Return (X, Y) of the center of cell containing provided text 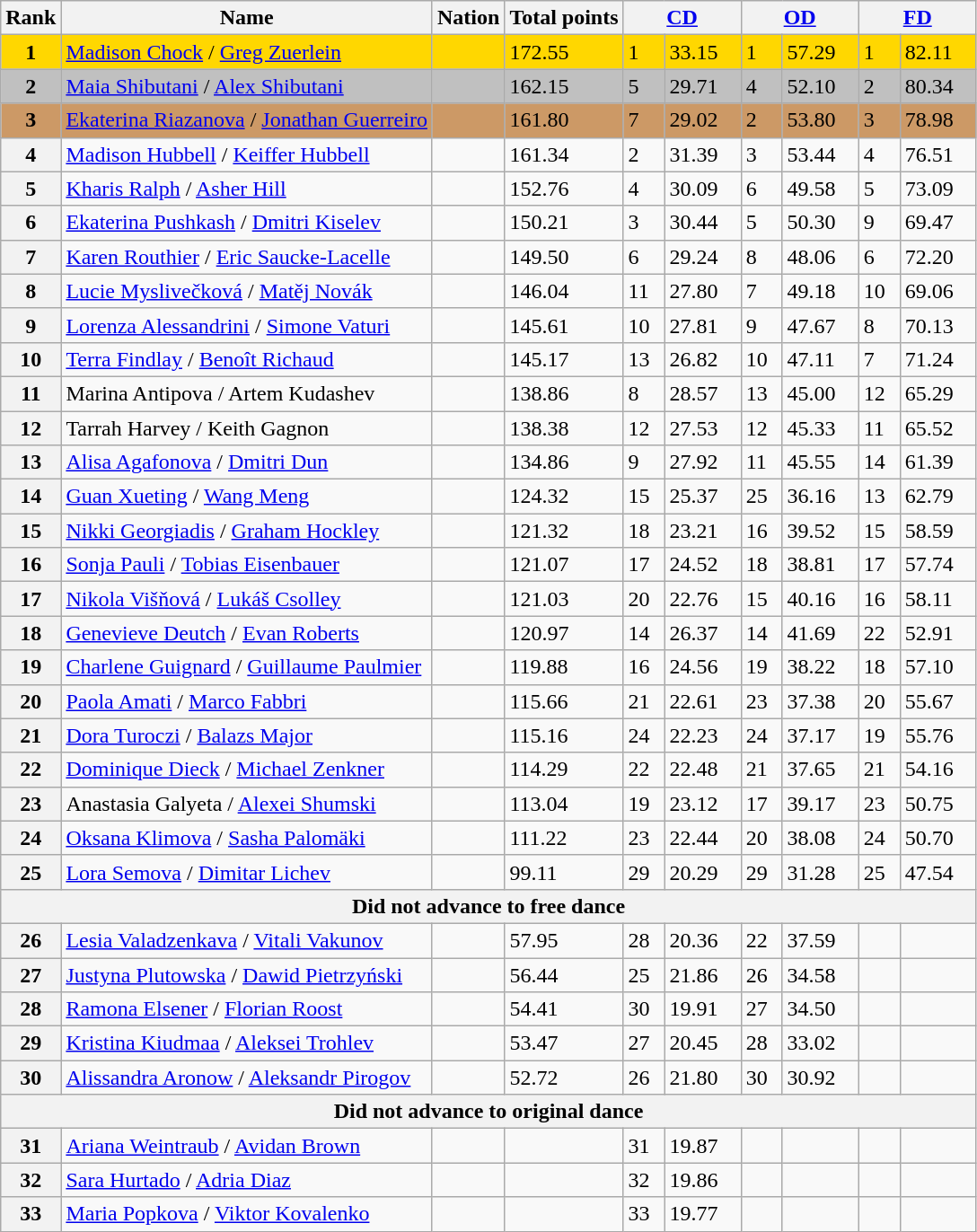
Sara Hurtado / Adria Diaz (247, 1180)
20.36 (702, 940)
65.29 (937, 393)
52.91 (937, 633)
21.80 (702, 1078)
53.47 (564, 1043)
33.15 (702, 52)
19.86 (702, 1180)
22.23 (702, 735)
20.29 (702, 872)
57.10 (937, 667)
Genevieve Deutch / Evan Roberts (247, 633)
37.38 (821, 701)
70.13 (937, 325)
50.75 (937, 804)
54.16 (937, 770)
27.53 (702, 428)
Nikki Georgiadis / Graham Hockley (247, 531)
38.81 (821, 565)
52.72 (564, 1078)
37.59 (821, 940)
29.02 (702, 120)
30.09 (702, 189)
162.15 (564, 86)
34.50 (821, 1009)
113.04 (564, 804)
39.17 (821, 804)
80.34 (937, 86)
FD (918, 18)
Charlene Guignard / Guillaume Paulmier (247, 667)
69.47 (937, 223)
45.33 (821, 428)
Alissandra Aronow / Aleksandr Pirogov (247, 1078)
37.65 (821, 770)
45.00 (821, 393)
Ekaterina Pushkash / Dmitri Kiselev (247, 223)
49.58 (821, 189)
Ramona Elsener / Florian Roost (247, 1009)
Ekaterina Riazanova / Jonathan Guerreiro (247, 120)
28.57 (702, 393)
22.44 (702, 838)
29.71 (702, 86)
24.52 (702, 565)
Oksana Klimova / Sasha Palomäki (247, 838)
27.92 (702, 462)
138.86 (564, 393)
22.61 (702, 701)
Maia Shibutani / Alex Shibutani (247, 86)
Lora Semova / Dimitar Lichev (247, 872)
57.95 (564, 940)
Guan Xueting / Wang Meng (247, 497)
Did not advance to original dance (488, 1112)
82.11 (937, 52)
Nation (468, 18)
23.12 (702, 804)
Did not advance to free dance (488, 906)
41.69 (821, 633)
19.87 (702, 1146)
111.22 (564, 838)
26.37 (702, 633)
Paola Amati / Marco Fabbri (247, 701)
Maria Popkova / Viktor Kovalenko (247, 1214)
76.51 (937, 154)
161.34 (564, 154)
39.52 (821, 531)
30.44 (702, 223)
56.44 (564, 974)
145.17 (564, 359)
Dominique Dieck / Michael Zenkner (247, 770)
172.55 (564, 52)
124.32 (564, 497)
115.16 (564, 735)
Dora Turoczi / Balazs Major (247, 735)
Sonja Pauli / Tobias Eisenbauer (247, 565)
150.21 (564, 223)
23.21 (702, 531)
146.04 (564, 291)
OD (799, 18)
65.52 (937, 428)
37.17 (821, 735)
50.30 (821, 223)
Madison Chock / Greg Zuerlein (247, 52)
20.45 (702, 1043)
22.76 (702, 599)
36.16 (821, 497)
31.28 (821, 872)
26.82 (702, 359)
62.79 (937, 497)
61.39 (937, 462)
58.11 (937, 599)
Tarrah Harvey / Keith Gagnon (247, 428)
Justyna Plutowska / Dawid Pietrzyński (247, 974)
Kristina Kiudmaa / Aleksei Trohlev (247, 1043)
52.10 (821, 86)
114.29 (564, 770)
47.67 (821, 325)
120.97 (564, 633)
58.59 (937, 531)
Lucie Myslivečková / Matěj Novák (247, 291)
Terra Findlay / Benoît Richaud (247, 359)
50.70 (937, 838)
134.86 (564, 462)
47.11 (821, 359)
53.80 (821, 120)
55.67 (937, 701)
CD (682, 18)
69.06 (937, 291)
Nikola Višňová / Lukáš Csolley (247, 599)
Anastasia Galyeta / Alexei Shumski (247, 804)
161.80 (564, 120)
34.58 (821, 974)
Madison Hubbell / Keiffer Hubbell (247, 154)
Marina Antipova / Artem Kudashev (247, 393)
38.08 (821, 838)
54.41 (564, 1009)
121.03 (564, 599)
29.24 (702, 257)
19.91 (702, 1009)
78.98 (937, 120)
149.50 (564, 257)
Karen Routhier / Eric Saucke-Lacelle (247, 257)
115.66 (564, 701)
119.88 (564, 667)
121.07 (564, 565)
152.76 (564, 189)
72.20 (937, 257)
38.22 (821, 667)
53.44 (821, 154)
138.38 (564, 428)
33.02 (821, 1043)
19.77 (702, 1214)
57.29 (821, 52)
27.81 (702, 325)
21.86 (702, 974)
40.16 (821, 599)
Kharis Ralph / Asher Hill (247, 189)
Alisa Agafonova / Dmitri Dun (247, 462)
24.56 (702, 667)
145.61 (564, 325)
Lorenza Alessandrini / Simone Vaturi (247, 325)
47.54 (937, 872)
Rank (31, 18)
Ariana Weintraub / Avidan Brown (247, 1146)
25.37 (702, 497)
Lesia Valadzenkava / Vitali Vakunov (247, 940)
49.18 (821, 291)
45.55 (821, 462)
Total points (564, 18)
22.48 (702, 770)
48.06 (821, 257)
Name (247, 18)
57.74 (937, 565)
31.39 (702, 154)
71.24 (937, 359)
99.11 (564, 872)
55.76 (937, 735)
73.09 (937, 189)
121.32 (564, 531)
27.80 (702, 291)
30.92 (821, 1078)
